Provide the [x, y] coordinate of the cell's center where the given text is located.  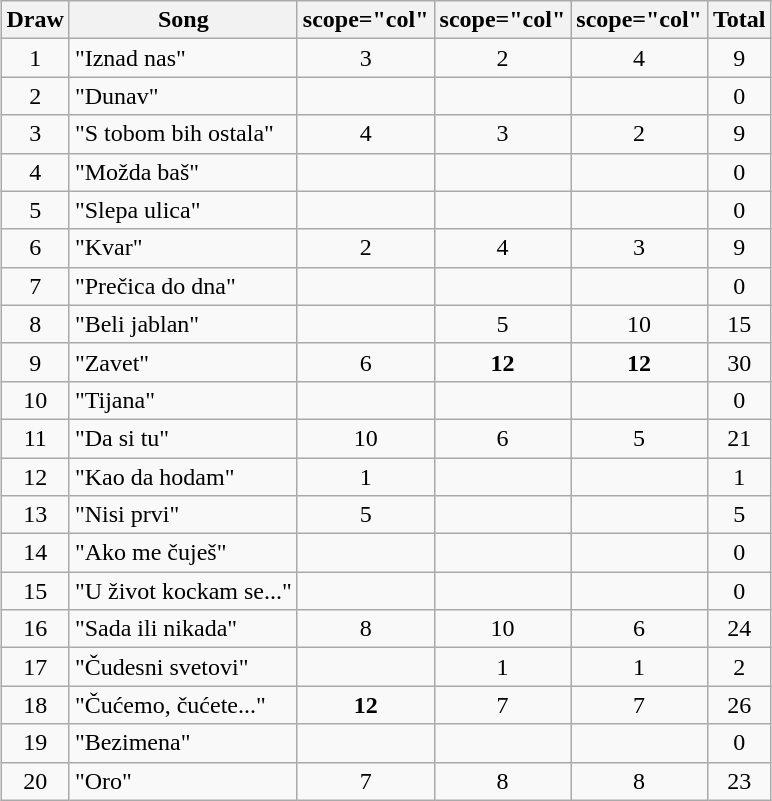
21 [739, 438]
"Slepa ulica" [183, 210]
"Iznad nas" [183, 58]
13 [35, 515]
24 [739, 629]
Total [739, 20]
"Nisi prvi" [183, 515]
"Ako me čuješ" [183, 553]
"Dunav" [183, 96]
"Beli jablan" [183, 324]
"Oro" [183, 781]
"Tijana" [183, 400]
"Kvar" [183, 248]
"U život kockam se..." [183, 591]
14 [35, 553]
16 [35, 629]
26 [739, 705]
"S tobom bih ostala" [183, 134]
19 [35, 743]
11 [35, 438]
18 [35, 705]
"Zavet" [183, 362]
"Da si tu" [183, 438]
30 [739, 362]
"Kao da hodam" [183, 477]
Draw [35, 20]
"Prečica do dna" [183, 286]
23 [739, 781]
17 [35, 667]
"Bezimena" [183, 743]
"Sada ili nikada" [183, 629]
"Čućemo, čućete..." [183, 705]
Song [183, 20]
"Čudesni svetovi" [183, 667]
"Možda baš" [183, 172]
20 [35, 781]
